Locate the cell with the specified text and output its (x, y) center coordinate. 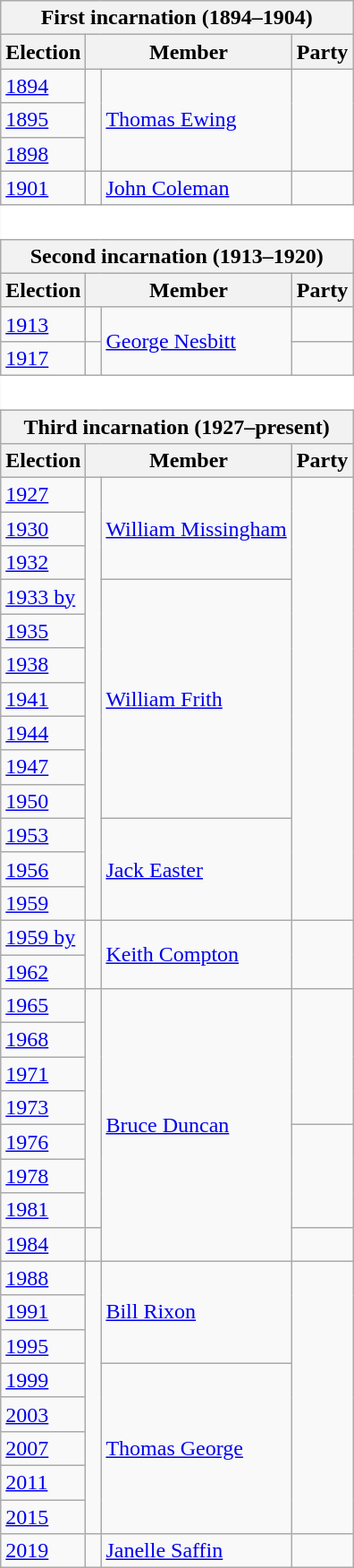
2007 (43, 1448)
1968 (43, 1040)
1935 (43, 631)
1895 (43, 120)
1978 (43, 1176)
Thomas George (197, 1448)
Bruce Duncan (197, 1125)
First incarnation (1894–1904) (177, 18)
1927 (43, 495)
1932 (43, 563)
John Coleman (197, 188)
1898 (43, 154)
1976 (43, 1142)
Jack Easter (197, 869)
1917 (43, 358)
Keith Compton (197, 954)
2015 (43, 1517)
William Missingham (197, 529)
2019 (43, 1551)
1965 (43, 1006)
1988 (43, 1278)
Bill Rixon (197, 1312)
1956 (43, 869)
1933 by (43, 597)
1894 (43, 86)
1913 (43, 324)
Janelle Saffin (197, 1551)
Second incarnation (1913–1920) (177, 256)
2011 (43, 1482)
1991 (43, 1312)
2003 (43, 1414)
1930 (43, 529)
1962 (43, 971)
George Nesbitt (197, 341)
1901 (43, 188)
William Frith (197, 699)
1959 by (43, 937)
1953 (43, 835)
1981 (43, 1210)
1950 (43, 801)
1973 (43, 1108)
1999 (43, 1380)
1941 (43, 699)
1944 (43, 733)
1938 (43, 665)
1959 (43, 903)
Third incarnation (1927–present) (177, 427)
1984 (43, 1244)
1947 (43, 767)
Thomas Ewing (197, 120)
1971 (43, 1074)
1995 (43, 1346)
